Scan for the cell matching the given text and deliver its [X, Y] coordinate at center. 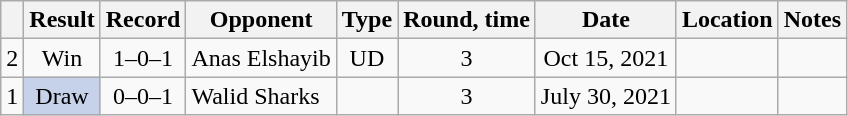
Win [62, 58]
Type [366, 20]
Location [727, 20]
0–0–1 [143, 96]
Notes [812, 20]
Oct 15, 2021 [606, 58]
2 [12, 58]
Walid Sharks [261, 96]
UD [366, 58]
1 [12, 96]
Anas Elshayib [261, 58]
Result [62, 20]
Draw [62, 96]
Opponent [261, 20]
Round, time [467, 20]
July 30, 2021 [606, 96]
Record [143, 20]
1–0–1 [143, 58]
Date [606, 20]
